Locate the cell with the specified text and output its (x, y) center coordinate. 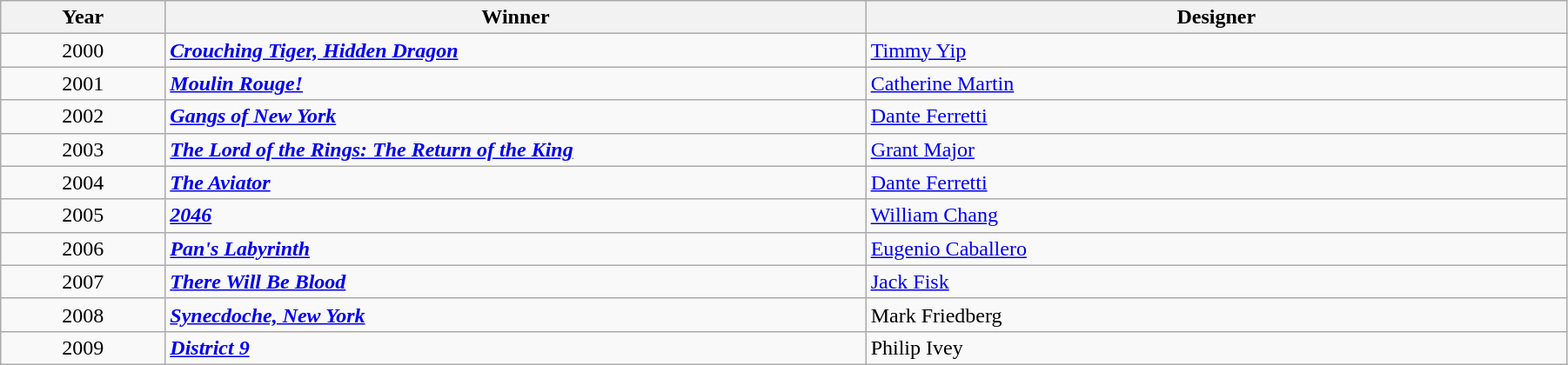
The Lord of the Rings: The Return of the King (515, 149)
2002 (84, 116)
Synecdoche, New York (515, 315)
Gangs of New York (515, 116)
2003 (84, 149)
2000 (84, 50)
2046 (515, 216)
District 9 (515, 348)
2006 (84, 249)
The Aviator (515, 182)
2001 (84, 83)
Timmy Yip (1216, 50)
Year (84, 17)
Eugenio Caballero (1216, 249)
Mark Friedberg (1216, 315)
Jack Fisk (1216, 282)
William Chang (1216, 216)
Winner (515, 17)
Moulin Rouge! (515, 83)
2004 (84, 182)
2007 (84, 282)
2009 (84, 348)
2008 (84, 315)
Philip Ivey (1216, 348)
Designer (1216, 17)
Grant Major (1216, 149)
2005 (84, 216)
Catherine Martin (1216, 83)
Pan's Labyrinth (515, 249)
There Will Be Blood (515, 282)
Crouching Tiger, Hidden Dragon (515, 50)
